Scan for the cell matching the given text and deliver its (X, Y) coordinate at center. 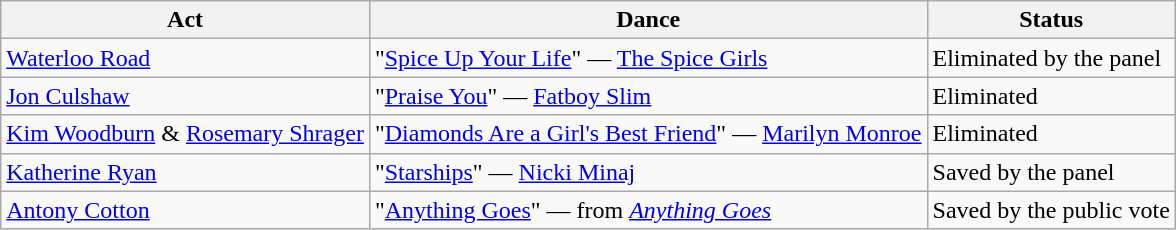
Dance (648, 20)
Waterloo Road (186, 58)
Jon Culshaw (186, 96)
"Anything Goes" — from Anything Goes (648, 210)
"Spice Up Your Life" — The Spice Girls (648, 58)
Antony Cotton (186, 210)
"Diamonds Are a Girl's Best Friend" — Marilyn Monroe (648, 134)
Katherine Ryan (186, 172)
Saved by the panel (1051, 172)
Act (186, 20)
"Starships" — Nicki Minaj (648, 172)
Kim Woodburn & Rosemary Shrager (186, 134)
"Praise You" — Fatboy Slim (648, 96)
Status (1051, 20)
Eliminated by the panel (1051, 58)
Saved by the public vote (1051, 210)
